Detect which cell encompasses the target text, then output its [x, y] center coordinate. 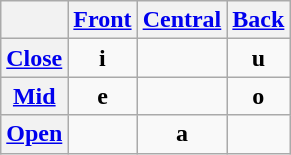
Front [102, 20]
Close [34, 58]
i [102, 58]
u [258, 58]
Open [34, 134]
Back [258, 20]
e [102, 96]
Central [182, 20]
Mid [34, 96]
a [182, 134]
o [258, 96]
